For the text-containing cell, return its midpoint in (x, y) coordinate format. 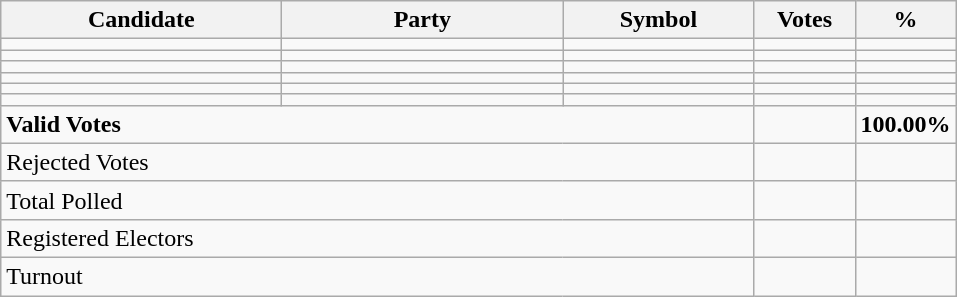
Rejected Votes (378, 162)
Party (422, 20)
Registered Electors (378, 238)
Turnout (378, 276)
Votes (804, 20)
Valid Votes (378, 124)
Total Polled (378, 200)
Symbol (658, 20)
% (906, 20)
100.00% (906, 124)
Candidate (142, 20)
